Pinpoint the cell where the given text exists, returning its [x, y] midpoint coordinate. 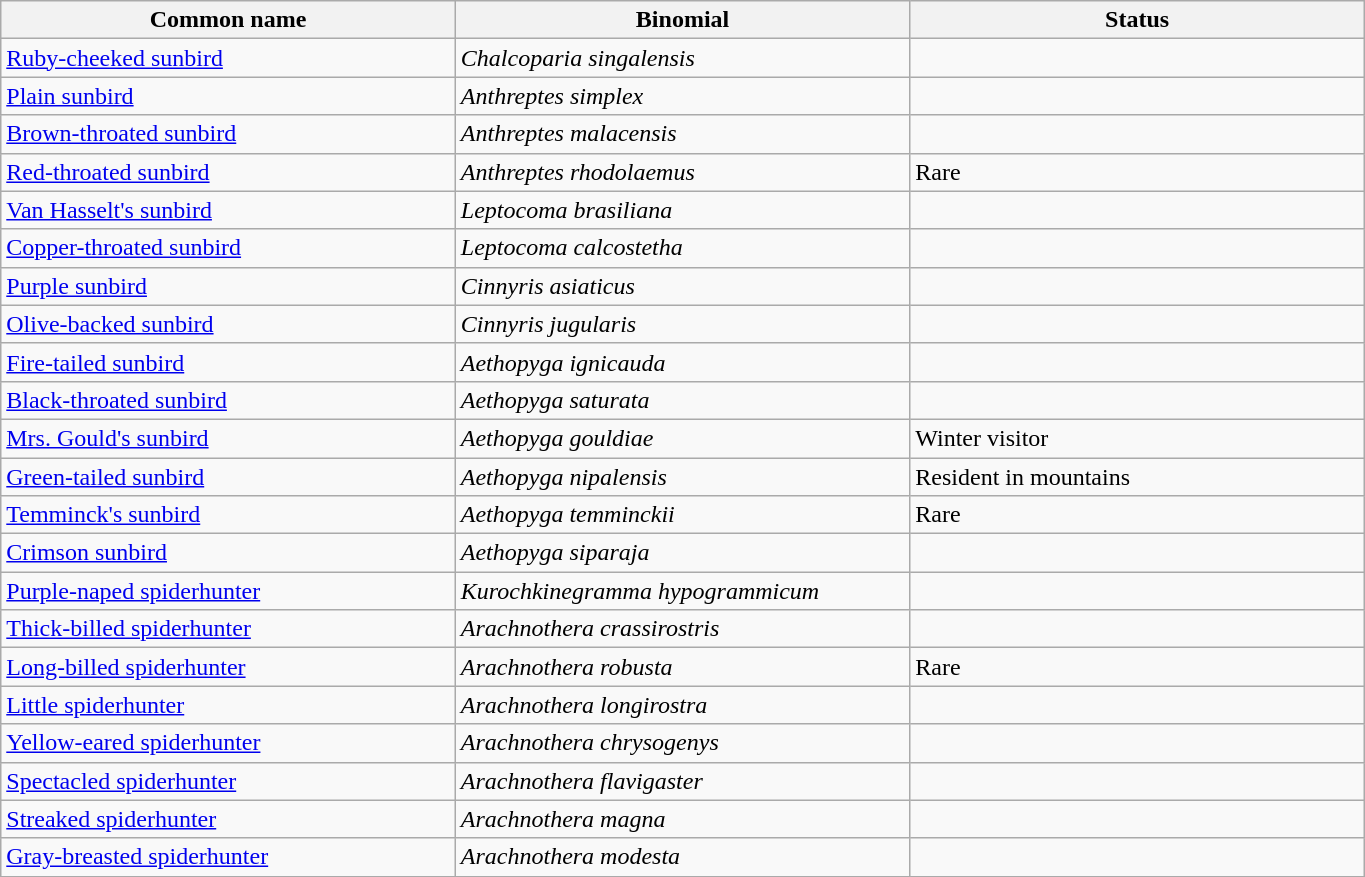
Aethopyga gouldiae [682, 438]
Purple sunbird [228, 286]
Thick-billed spiderhunter [228, 629]
Plain sunbird [228, 96]
Brown-throated sunbird [228, 134]
Temminck's sunbird [228, 515]
Green-tailed sunbird [228, 477]
Copper-throated sunbird [228, 248]
Arachnothera crassirostris [682, 629]
Arachnothera modesta [682, 857]
Resident in mountains [1138, 477]
Cinnyris jugularis [682, 324]
Arachnothera magna [682, 819]
Van Hasselt's sunbird [228, 210]
Leptocoma calcostetha [682, 248]
Aethopyga temminckii [682, 515]
Long-billed spiderhunter [228, 667]
Anthreptes rhodolaemus [682, 172]
Binomial [682, 20]
Purple-naped spiderhunter [228, 591]
Black-throated sunbird [228, 400]
Arachnothera longirostra [682, 705]
Leptocoma brasiliana [682, 210]
Winter visitor [1138, 438]
Little spiderhunter [228, 705]
Streaked spiderhunter [228, 819]
Yellow-eared spiderhunter [228, 743]
Cinnyris asiaticus [682, 286]
Gray-breasted spiderhunter [228, 857]
Anthreptes simplex [682, 96]
Kurochkinegramma hypogrammicum [682, 591]
Aethopyga ignicauda [682, 362]
Arachnothera flavigaster [682, 781]
Status [1138, 20]
Fire-tailed sunbird [228, 362]
Spectacled spiderhunter [228, 781]
Red-throated sunbird [228, 172]
Chalcoparia singalensis [682, 58]
Olive-backed sunbird [228, 324]
Common name [228, 20]
Crimson sunbird [228, 553]
Aethopyga siparaja [682, 553]
Arachnothera robusta [682, 667]
Anthreptes malacensis [682, 134]
Mrs. Gould's sunbird [228, 438]
Aethopyga nipalensis [682, 477]
Aethopyga saturata [682, 400]
Ruby-cheeked sunbird [228, 58]
Arachnothera chrysogenys [682, 743]
